Determine the (x, y) coordinate at the center of the cell enclosing the given text.  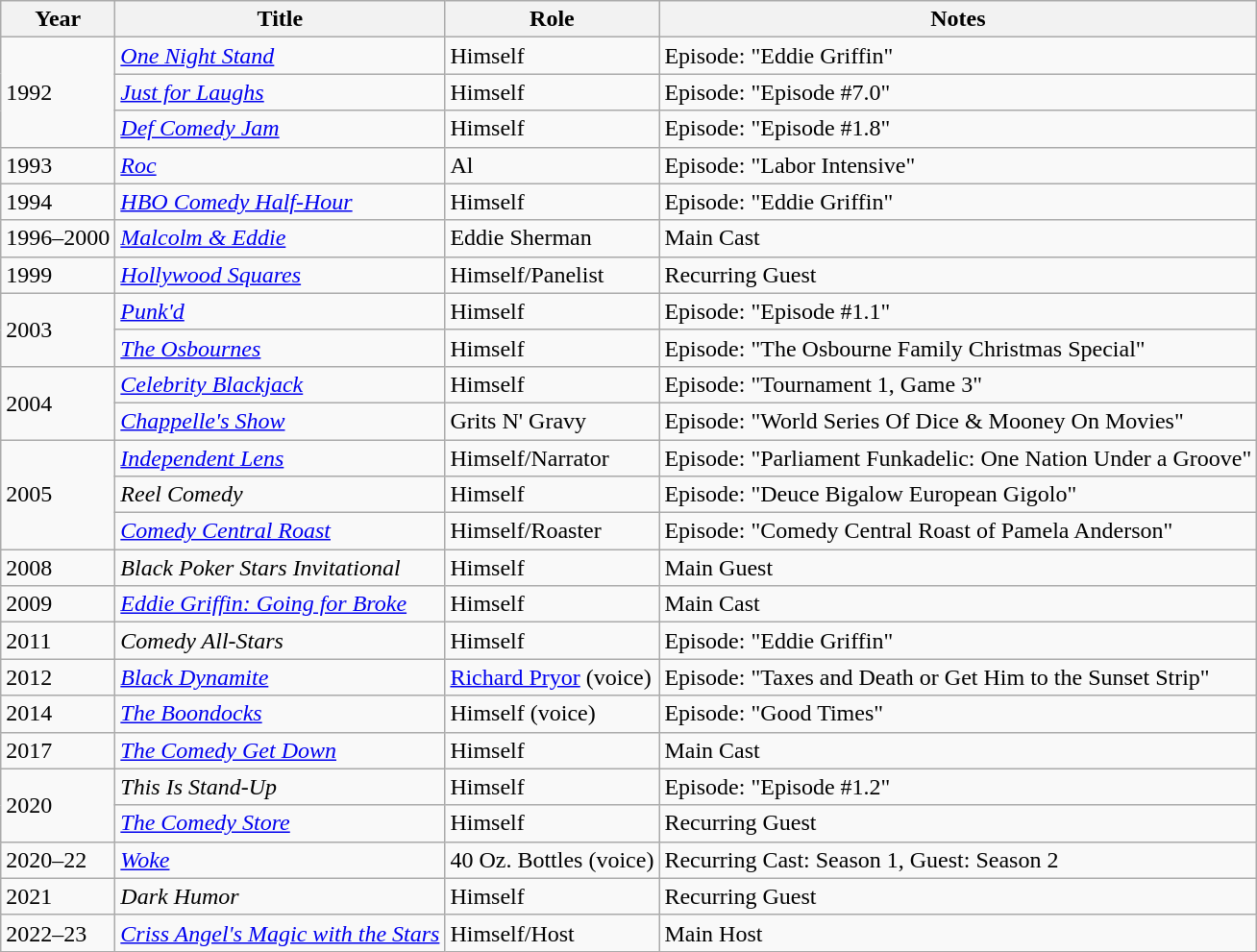
Himself/Panelist (552, 275)
Episode: "Episode #1.2" (958, 787)
1994 (58, 202)
Chappelle's Show (281, 421)
One Night Stand (281, 56)
Al (552, 165)
Black Dynamite (281, 677)
Eddie Griffin: Going for Broke (281, 604)
Main Guest (958, 568)
2012 (58, 677)
Himself/Host (552, 933)
Main Host (958, 933)
Episode: "World Series Of Dice & Mooney On Movies" (958, 421)
Eddie Sherman (552, 238)
Hollywood Squares (281, 275)
1996–2000 (58, 238)
Episode: "Episode #1.8" (958, 129)
1992 (58, 92)
Title (281, 19)
Woke (281, 860)
2014 (58, 714)
Just for Laughs (281, 92)
Celebrity Blackjack (281, 384)
1999 (58, 275)
HBO Comedy Half-Hour (281, 202)
2021 (58, 896)
Def Comedy Jam (281, 129)
Episode: "Taxes and Death or Get Him to the Sunset Strip" (958, 677)
Dark Humor (281, 896)
Comedy All-Stars (281, 641)
2022–23 (58, 933)
Himself/Roaster (552, 531)
2009 (58, 604)
Himself (voice) (552, 714)
Episode: "Episode #7.0" (958, 92)
Reel Comedy (281, 495)
Episode: "Episode #1.1" (958, 311)
Comedy Central Roast (281, 531)
The Boondocks (281, 714)
2003 (58, 330)
1993 (58, 165)
2008 (58, 568)
Punk'd (281, 311)
Malcolm & Eddie (281, 238)
Grits N' Gravy (552, 421)
Roc (281, 165)
2011 (58, 641)
Criss Angel's Magic with the Stars (281, 933)
Independent Lens (281, 458)
Episode: "Parliament Funkadelic: One Nation Under a Groove" (958, 458)
40 Oz. Bottles (voice) (552, 860)
Role (552, 19)
Episode: "Deuce Bigalow European Gigolo" (958, 495)
Episode: "Good Times" (958, 714)
Episode: "Tournament 1, Game 3" (958, 384)
Year (58, 19)
Black Poker Stars Invitational (281, 568)
2020 (58, 805)
The Comedy Get Down (281, 750)
The Comedy Store (281, 823)
Himself/Narrator (552, 458)
2020–22 (58, 860)
The Osbournes (281, 348)
Episode: "Labor Intensive" (958, 165)
Notes (958, 19)
2005 (58, 495)
Episode: "The Osbourne Family Christmas Special" (958, 348)
Recurring Cast: Season 1, Guest: Season 2 (958, 860)
2004 (58, 403)
This Is Stand-Up (281, 787)
Episode: "Comedy Central Roast of Pamela Anderson" (958, 531)
Richard Pryor (voice) (552, 677)
2017 (58, 750)
